Return the [x, y] coordinate for the center point of the cell that contains the specified text.  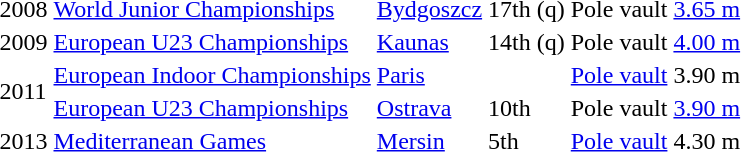
14th (q) [527, 42]
Ostrava [429, 108]
Kaunas [429, 42]
Paris [429, 75]
European Indoor Championships [212, 75]
10th [527, 108]
